Output the [x, y] coordinate of the center of the cell containing the given text.  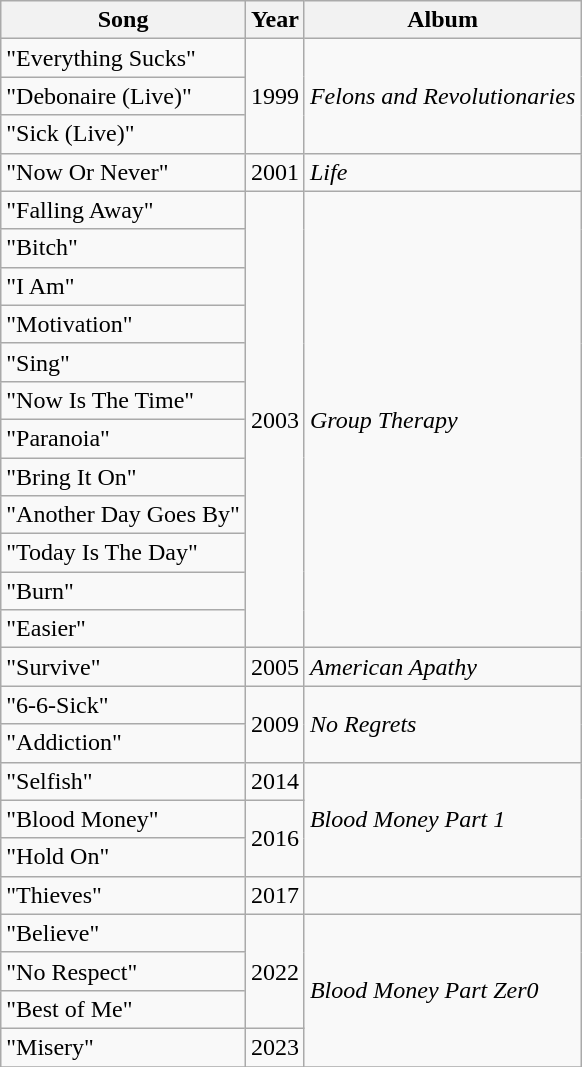
2003 [274, 420]
Song [124, 20]
"No Respect" [124, 971]
"Selfish" [124, 781]
"Today Is The Day" [124, 553]
"Sick (Live)" [124, 134]
Blood Money Part Zer0 [442, 990]
"Hold On" [124, 857]
"Now Or Never" [124, 172]
Life [442, 172]
"Motivation" [124, 324]
2022 [274, 971]
"Misery" [124, 1047]
"Bring It On" [124, 477]
"Burn" [124, 591]
2009 [274, 724]
"Bitch" [124, 248]
Album [442, 20]
2023 [274, 1047]
2017 [274, 895]
"Addiction" [124, 743]
No Regrets [442, 724]
Year [274, 20]
"Sing" [124, 362]
2005 [274, 667]
2001 [274, 172]
Felons and Revolutionaries [442, 96]
"Falling Away" [124, 210]
2014 [274, 781]
"Thieves" [124, 895]
Group Therapy [442, 420]
"Best of Me" [124, 1009]
2016 [274, 838]
"Everything Sucks" [124, 58]
"Easier" [124, 629]
"Another Day Goes By" [124, 515]
Blood Money Part 1 [442, 819]
American Apathy [442, 667]
"Believe" [124, 933]
"Blood Money" [124, 819]
"Survive" [124, 667]
1999 [274, 96]
"6-6-Sick" [124, 705]
"Debonaire (Live)" [124, 96]
"I Am" [124, 286]
"Now Is The Time" [124, 400]
"Paranoia" [124, 438]
